Determine the [x, y] coordinate at the center of the cell enclosing the given text.  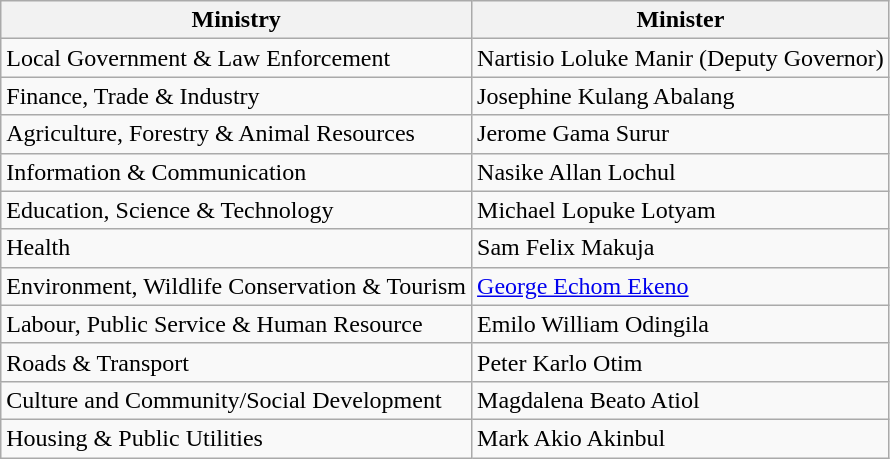
George Echom Ekeno [681, 286]
Sam Felix Makuja [681, 248]
Environment, Wildlife Conservation & Tourism [236, 286]
Local Government & Law Enforcement [236, 58]
Health [236, 248]
Finance, Trade & Industry [236, 96]
Emilo William Odingila [681, 324]
Nasike Allan Lochul [681, 172]
Housing & Public Utilities [236, 438]
Peter Karlo Otim [681, 362]
Jerome Gama Surur [681, 134]
Labour, Public Service & Human Resource [236, 324]
Culture and Community/Social Development [236, 400]
Information & Communication [236, 172]
Education, Science & Technology [236, 210]
Ministry [236, 20]
Agriculture, Forestry & Animal Resources [236, 134]
Josephine Kulang Abalang [681, 96]
Mark Akio Akinbul [681, 438]
Roads & Transport [236, 362]
Nartisio Loluke Manir (Deputy Governor) [681, 58]
Magdalena Beato Atiol [681, 400]
Minister [681, 20]
Michael Lopuke Lotyam [681, 210]
